Determine the (X, Y) coordinate at the center of the cell enclosing the given text.  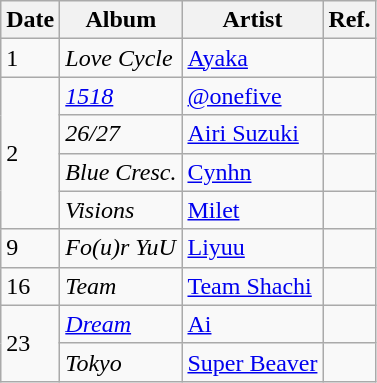
2 (30, 153)
Cynhn (252, 172)
Ayaka (252, 58)
Ai (252, 324)
16 (30, 286)
9 (30, 248)
Team Shachi (252, 286)
23 (30, 343)
Blue Cresc. (121, 172)
Tokyo (121, 362)
Ref. (350, 20)
Dream (121, 324)
Love Cycle (121, 58)
Liyuu (252, 248)
@onefive (252, 96)
Milet (252, 210)
1518 (121, 96)
Date (30, 20)
Airi Suzuki (252, 134)
Artist (252, 20)
26/27 (121, 134)
1 (30, 58)
Album (121, 20)
Visions (121, 210)
Fo(u)r YuU (121, 248)
Team (121, 286)
Super Beaver (252, 362)
